Search for the cell housing the specified text and yield its [x, y] center coordinate. 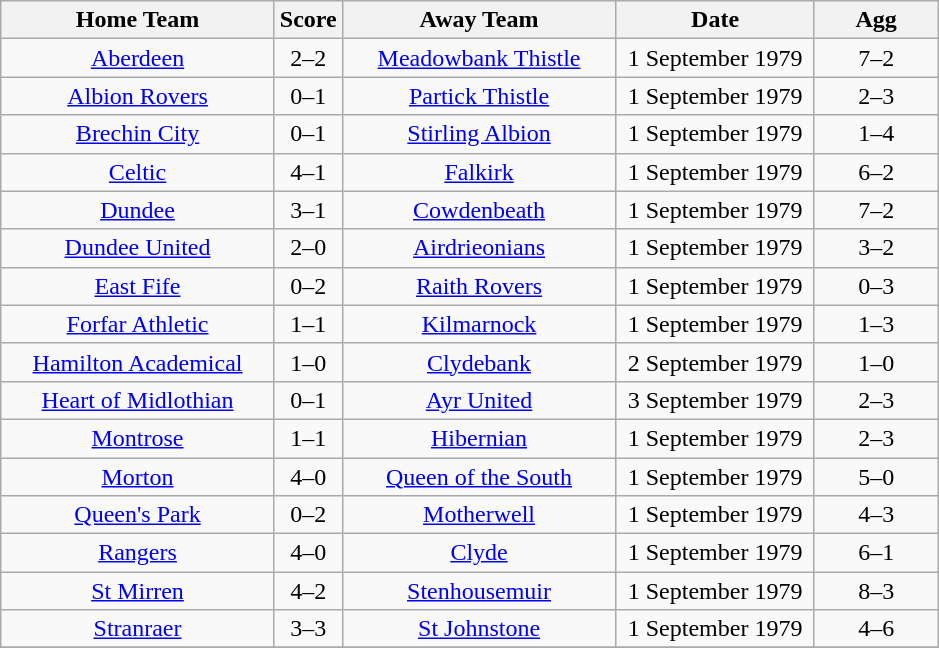
1–4 [876, 134]
6–2 [876, 172]
Score [308, 20]
4–1 [308, 172]
Stirling Albion [479, 134]
4–6 [876, 629]
Stranraer [138, 629]
3–2 [876, 248]
3 September 1979 [716, 400]
Rangers [138, 553]
Hibernian [479, 438]
Partick Thistle [479, 96]
1–3 [876, 324]
Albion Rovers [138, 96]
Agg [876, 20]
East Fife [138, 286]
Kilmarnock [479, 324]
Airdrieonians [479, 248]
Brechin City [138, 134]
Hamilton Academical [138, 362]
Morton [138, 477]
Montrose [138, 438]
Falkirk [479, 172]
Date [716, 20]
Clydebank [479, 362]
2 September 1979 [716, 362]
6–1 [876, 553]
Forfar Athletic [138, 324]
3–1 [308, 210]
Raith Rovers [479, 286]
2–2 [308, 58]
Away Team [479, 20]
Heart of Midlothian [138, 400]
4–2 [308, 591]
Meadowbank Thistle [479, 58]
Dundee [138, 210]
Cowdenbeath [479, 210]
4–3 [876, 515]
Ayr United [479, 400]
5–0 [876, 477]
0–3 [876, 286]
Home Team [138, 20]
St Johnstone [479, 629]
Aberdeen [138, 58]
3–3 [308, 629]
Motherwell [479, 515]
2–0 [308, 248]
Stenhousemuir [479, 591]
Clyde [479, 553]
8–3 [876, 591]
Queen of the South [479, 477]
Dundee United [138, 248]
St Mirren [138, 591]
Queen's Park [138, 515]
Celtic [138, 172]
